Provide the [x, y] coordinate of the cell's center where the given text is located.  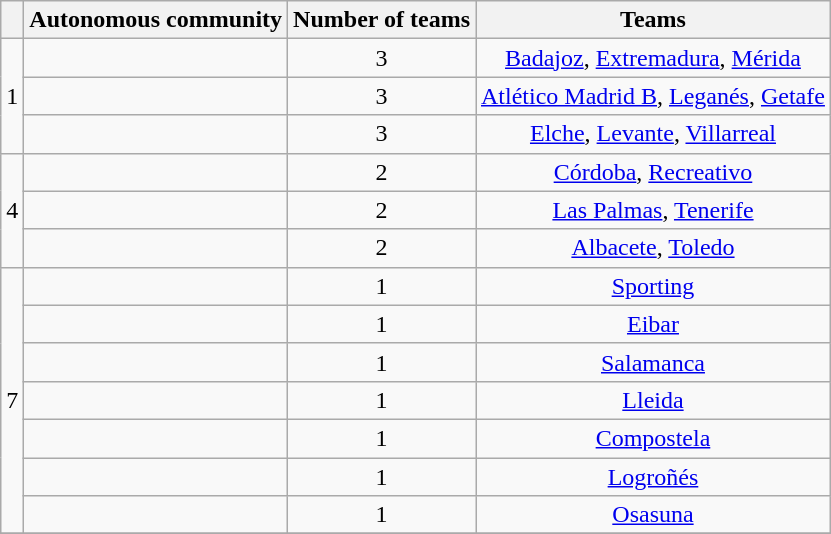
Atlético Madrid B, Leganés, Getafe [654, 96]
Salamanca [654, 362]
Logroñés [654, 477]
Badajoz, Extremadura, Mérida [654, 58]
Eibar [654, 324]
4 [12, 210]
Sporting [654, 286]
Elche, Levante, Villarreal [654, 134]
Number of teams [382, 20]
Osasuna [654, 515]
Teams [654, 20]
Lleida [654, 400]
Compostela [654, 438]
7 [12, 400]
Autonomous community [156, 20]
Albacete, Toledo [654, 248]
Córdoba, Recreativo [654, 172]
Las Palmas, Tenerife [654, 210]
